Return (X, Y) of the center of cell containing provided text 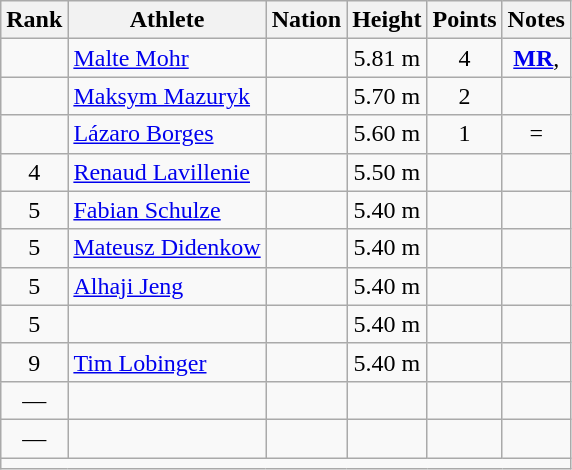
Renaud Lavillenie (167, 172)
Alhaji Jeng (167, 286)
Notes (536, 20)
Malte Mohr (167, 58)
Maksym Mazuryk (167, 96)
5.70 m (387, 96)
Fabian Schulze (167, 210)
Rank (34, 20)
= (536, 134)
Mateusz Didenkow (167, 248)
Nation (306, 20)
5.81 m (387, 58)
Height (387, 20)
5.60 m (387, 134)
Tim Lobinger (167, 362)
9 (34, 362)
Athlete (167, 20)
2 (464, 96)
5.50 m (387, 172)
Lázaro Borges (167, 134)
1 (464, 134)
Points (464, 20)
MR, (536, 58)
